Determine the [X, Y] coordinate at the center of the cell enclosing the given text.  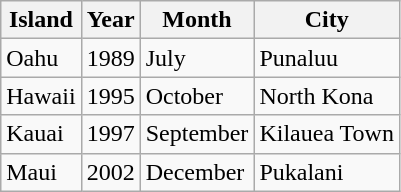
October [197, 96]
Maui [41, 172]
North Kona [327, 96]
Pukalani [327, 172]
Year [110, 20]
Hawaii [41, 96]
September [197, 134]
1997 [110, 134]
1995 [110, 96]
December [197, 172]
2002 [110, 172]
1989 [110, 58]
Punaluu [327, 58]
July [197, 58]
Oahu [41, 58]
City [327, 20]
Kauai [41, 134]
Island [41, 20]
Month [197, 20]
Kilauea Town [327, 134]
